Find where the given text appears and provide that cell's center as [x, y] coordinate. 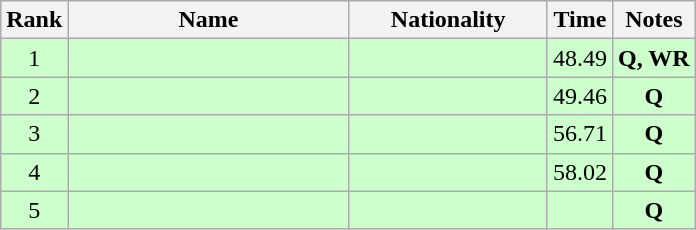
58.02 [580, 172]
4 [34, 172]
1 [34, 58]
Notes [654, 20]
Name [208, 20]
49.46 [580, 96]
Rank [34, 20]
2 [34, 96]
Time [580, 20]
48.49 [580, 58]
Q, WR [654, 58]
3 [34, 134]
5 [34, 210]
Nationality [448, 20]
56.71 [580, 134]
